Detect which cell encompasses the target text, then output its [X, Y] center coordinate. 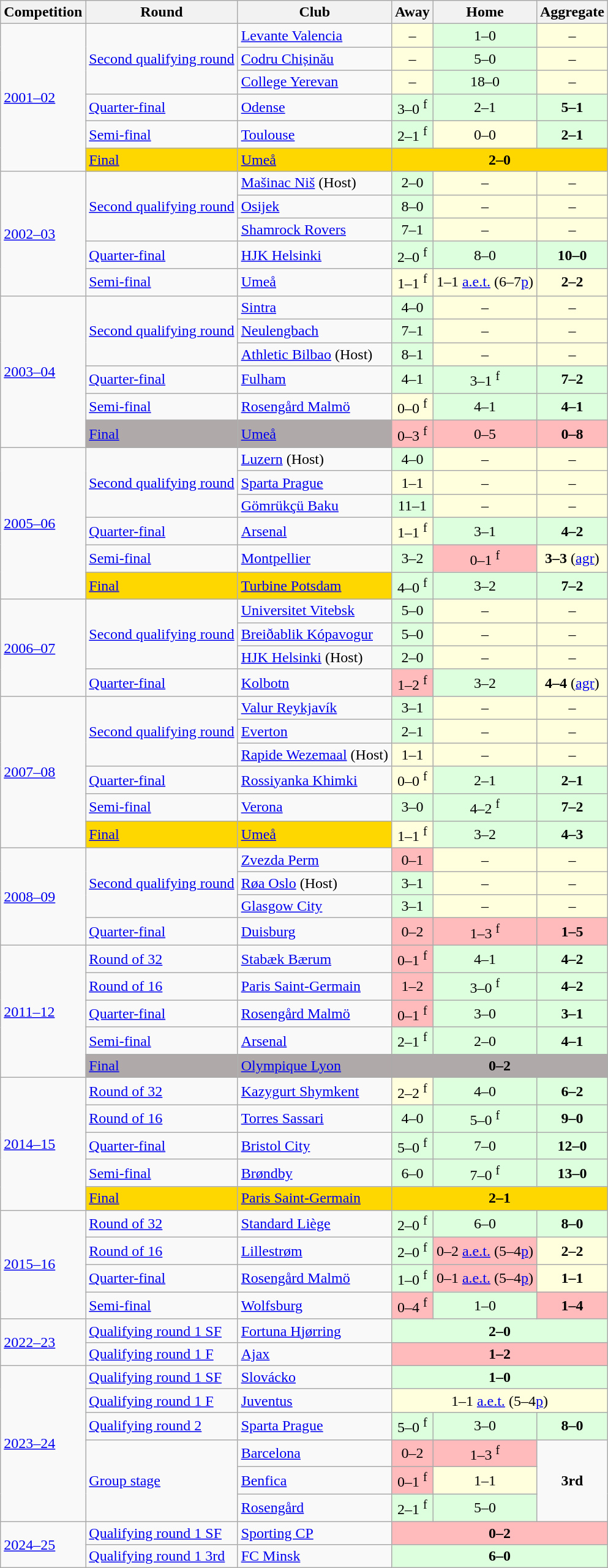
2007–08 [43, 772]
Round [162, 12]
2023–24 [43, 1443]
Torres Sassari [315, 1119]
Shamrock Rovers [315, 230]
Juventus [315, 1400]
Qualifying round 2 [162, 1426]
2014–15 [43, 1144]
Gömrükçü Baku [315, 506]
0–4 f [412, 1306]
Røa Oslo (Host) [315, 883]
Luzern (Host) [315, 459]
Ajax [315, 1354]
Benfica [315, 1481]
Breiðablik Kópavogur [315, 634]
10–0 [572, 255]
2005–06 [43, 523]
Rapide Wezemaal (Host) [315, 755]
Turbine Potsdam [315, 586]
Club [315, 12]
Neulengbach [315, 331]
Rosengård [315, 1508]
Kolbotn [315, 683]
Aggregate [572, 12]
Slovácko [315, 1377]
Standard Liège [315, 1224]
College Yerevan [315, 82]
Mašinac Niš (Host) [315, 183]
Athletic Bilbao (Host) [315, 354]
Rossiyanka Khimki [315, 780]
13–0 [572, 1173]
0–8 [572, 435]
1–0 f [412, 1278]
6–2 [572, 1092]
Home [485, 12]
Bristol City [315, 1146]
2001–02 [43, 98]
Zvezda Perm [315, 860]
3rd [572, 1480]
3–3 (agr) [572, 558]
3–1 f [485, 379]
Verona [315, 808]
0–5 [485, 435]
2011–12 [43, 1012]
Osijek [315, 206]
4–2 f [485, 808]
2022–23 [43, 1342]
Qualifying round 1 3rd [162, 1556]
Kazygurt Shymkent [315, 1092]
Fulham [315, 379]
Glasgow City [315, 906]
Montpellier [315, 558]
Toulouse [315, 135]
12–0 [572, 1146]
2–2 f [412, 1092]
Group stage [162, 1480]
1–1 a.e.t. (5–4p) [500, 1400]
Stabæk Bærum [315, 960]
Away [412, 12]
Everton [315, 731]
HJK Helsinki [315, 255]
Sintra [315, 307]
Universitet Vitebsk [315, 611]
Competition [43, 12]
4–0 f [412, 586]
1–4 [572, 1306]
Wolfsburg [315, 1306]
7–0 [485, 1146]
2015–16 [43, 1264]
8–1 [412, 354]
1–2 f [412, 683]
0–3 f [412, 435]
2008–09 [43, 897]
18–0 [485, 82]
7–0 f [485, 1173]
2003–04 [43, 371]
Barcelona [315, 1453]
Olympique Lyon [315, 1066]
2024–25 [43, 1545]
2002–03 [43, 234]
0–2 a.e.t. (5–4p) [485, 1251]
9–0 [572, 1119]
Valur Reykjavík [315, 708]
Fortuna Hjørring [315, 1331]
HJK Helsinki (Host) [315, 657]
Levante Valencia [315, 35]
Duisburg [315, 931]
FC Minsk [315, 1556]
1–5 [572, 931]
0–0 [485, 135]
5–1 [572, 108]
0–1 [412, 860]
0–1 a.e.t. (5–4p) [485, 1278]
Brøndby [315, 1173]
4–4 (agr) [572, 683]
Codru Chișinău [315, 59]
Odense [315, 108]
1–1 a.e.t. (6–7p) [485, 283]
Sporting CP [315, 1533]
11–1 [412, 506]
Lillestrøm [315, 1251]
2006–07 [43, 648]
4–3 [572, 835]
